Locate the cell with the specified text and output its [x, y] center coordinate. 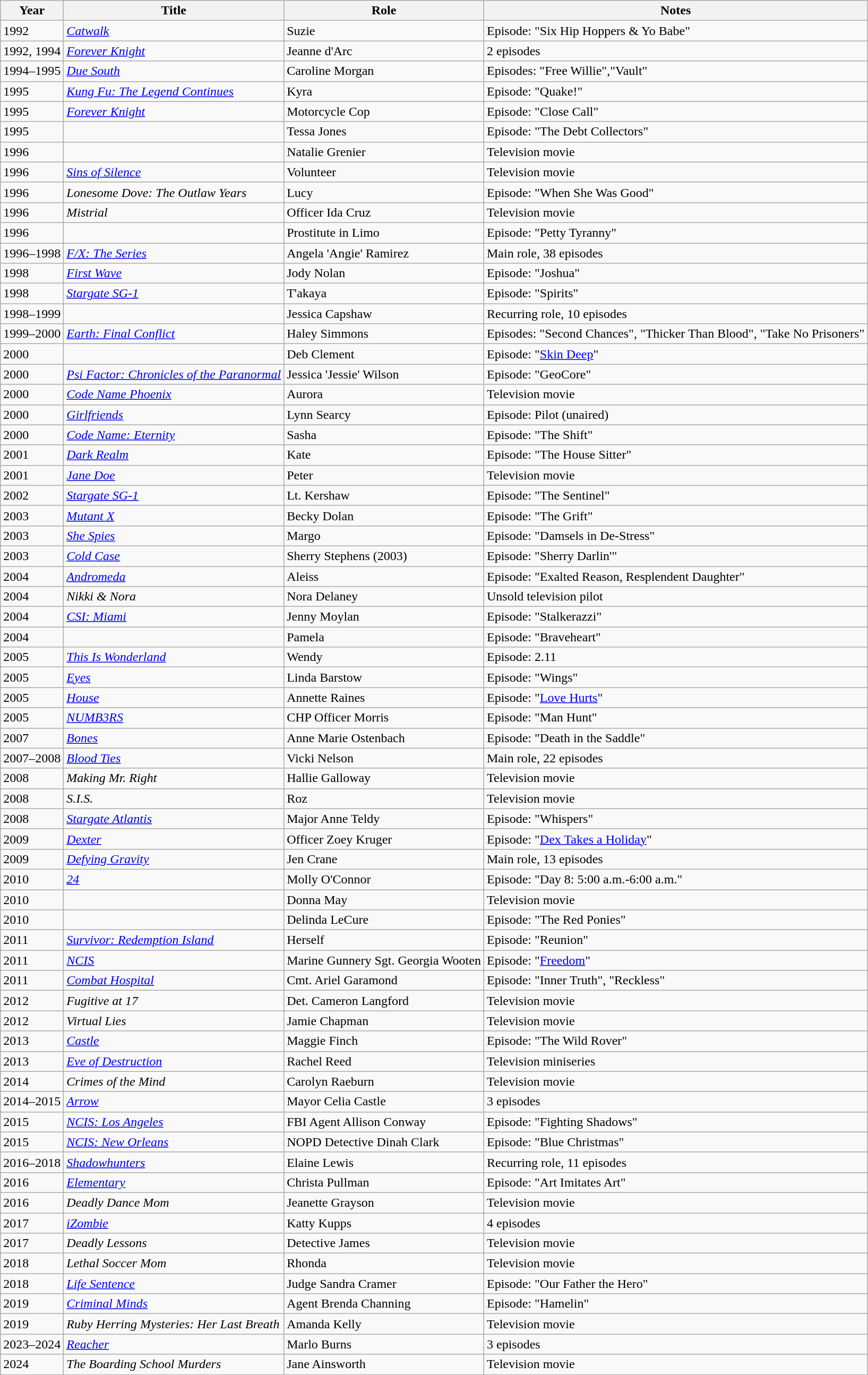
Episode: "Inner Truth", "Reckless" [675, 981]
Crimes of the Mind [174, 1081]
Vicki Nelson [384, 758]
Episode: "Dex Takes a Holiday" [675, 839]
Sins of Silence [174, 172]
Episode: "Sherry Darlin'" [675, 556]
Episode: Pilot (unaired) [675, 415]
Episode: "Our Father the Hero" [675, 1284]
Deadly Dance Mom [174, 1202]
NCIS: Los Angeles [174, 1122]
Rachel Reed [384, 1061]
Episode: "Stalkerazzi" [675, 617]
Suzie [384, 31]
Arrow [174, 1102]
Main role, 22 episodes [675, 758]
Episode: "GeoCore" [675, 374]
The Boarding School Murders [174, 1364]
Combat Hospital [174, 981]
Girlfriends [174, 415]
Volunteer [384, 172]
Becky Dolan [384, 515]
2007–2008 [32, 758]
Psi Factor: Chronicles of the Paranormal [174, 374]
Lonesome Dove: The Outlaw Years [174, 192]
Nikki & Nora [174, 597]
House [174, 698]
Jane Ainsworth [384, 1364]
2024 [32, 1364]
Sasha [384, 435]
Kung Fu: The Legend Continues [174, 91]
Recurring role, 10 episodes [675, 314]
Marlo Burns [384, 1344]
First Wave [174, 273]
Peter [384, 475]
Survivor: Redemption Island [174, 940]
This Is Wonderland [174, 657]
CSI: Miami [174, 617]
Jenny Moylan [384, 617]
Elaine Lewis [384, 1162]
Episode: "Freedom" [675, 960]
Tessa Jones [384, 132]
She Spies [174, 536]
Haley Simmons [384, 334]
Episode: "Death in the Saddle" [675, 738]
Cold Case [174, 556]
Christa Pullman [384, 1182]
Main role, 13 episodes [675, 859]
Episode: "The Wild Rover" [675, 1041]
Making Mr. Right [174, 778]
Carolyn Raeburn [384, 1081]
Due South [174, 71]
Cmt. Ariel Garamond [384, 981]
Catwalk [174, 31]
Amanda Kelly [384, 1324]
NCIS [174, 960]
Episode: "Day 8: 5:00 a.m.-6:00 a.m." [675, 879]
Lt. Kershaw [384, 495]
1992, 1994 [32, 51]
Dexter [174, 839]
CHP Officer Morris [384, 718]
Mistrial [174, 212]
Ruby Herring Mysteries: Her Last Breath [174, 1324]
2 episodes [675, 51]
Episode: "The Debt Collectors" [675, 132]
Defying Gravity [174, 859]
NUMB3RS [174, 718]
Episode: "The House Sitter" [675, 455]
Detective James [384, 1243]
Code Name: Eternity [174, 435]
Jen Crane [384, 859]
NCIS: New Orleans [174, 1142]
Episode: "Love Hurts" [675, 698]
Officer Ida Cruz [384, 212]
Pamela [384, 637]
Episode: "Quake!" [675, 91]
Television miniseries [675, 1061]
Officer Zoey Kruger [384, 839]
Marine Gunnery Sgt. Georgia Wooten [384, 960]
Det. Cameron Langford [384, 1001]
Episodes: "Free Willie","Vault" [675, 71]
Lucy [384, 192]
Jessica Capshaw [384, 314]
Mutant X [174, 515]
Episode: "Man Hunt" [675, 718]
Notes [675, 11]
1998–1999 [32, 314]
Criminal Minds [174, 1304]
Recurring role, 11 episodes [675, 1162]
Stargate Atlantis [174, 819]
Episode: 2.11 [675, 657]
2023–2024 [32, 1344]
Aurora [384, 394]
1999–2000 [32, 334]
Episode: "Fighting Shadows" [675, 1122]
Year [32, 11]
24 [174, 879]
Castle [174, 1041]
Maggie Finch [384, 1041]
Judge Sandra Cramer [384, 1284]
Episode: "Art Imitates Art" [675, 1182]
Virtual Lies [174, 1021]
Katty Kupps [384, 1223]
Title [174, 11]
2002 [32, 495]
2016–2018 [32, 1162]
2007 [32, 738]
2014 [32, 1081]
1996–1998 [32, 253]
Agent Brenda Channing [384, 1304]
Wendy [384, 657]
Dark Realm [174, 455]
Hallie Galloway [384, 778]
Episode: "Whispers" [675, 819]
iZombie [174, 1223]
Unsold television pilot [675, 597]
Jeanne d'Arc [384, 51]
2014–2015 [32, 1102]
Anne Marie Ostenbach [384, 738]
Linda Barstow [384, 677]
Natalie Grenier [384, 152]
Reacher [174, 1344]
Episode: "Close Call" [675, 111]
Jamie Chapman [384, 1021]
Lethal Soccer Mom [174, 1264]
Episode: "The Shift" [675, 435]
Motorcycle Cop [384, 111]
Episode: "Braveheart" [675, 637]
Episode: "Damsels in De-Stress" [675, 536]
Mayor Celia Castle [384, 1102]
F/X: The Series [174, 253]
Jody Nolan [384, 273]
1992 [32, 31]
Rhonda [384, 1264]
Deb Clement [384, 354]
Major Anne Teldy [384, 819]
Shadowhunters [174, 1162]
NOPD Detective Dinah Clark [384, 1142]
Donna May [384, 900]
Molly O'Connor [384, 879]
Main role, 38 episodes [675, 253]
Eve of Destruction [174, 1061]
Episode: "Six Hip Hoppers & Yo Babe" [675, 31]
Role [384, 11]
Jeanette Grayson [384, 1202]
Nora Delaney [384, 597]
Margo [384, 536]
Sherry Stephens (2003) [384, 556]
Life Sentence [174, 1284]
Episode: "The Red Ponies" [675, 920]
Episode: "When She Was Good" [675, 192]
S.I.S. [174, 798]
Kyra [384, 91]
Episode: "Petty Tyranny" [675, 233]
T'akaya [384, 294]
Delinda LeCure [384, 920]
FBI Agent Allison Conway [384, 1122]
Earth: Final Conflict [174, 334]
Jessica 'Jessie' Wilson [384, 374]
Kate [384, 455]
Prostitute in Limo [384, 233]
Episode: "Exalted Reason, Resplendent Daughter" [675, 576]
Episode: "Skin Deep" [675, 354]
Caroline Morgan [384, 71]
Roz [384, 798]
Episode: "Wings" [675, 677]
Episode: "Joshua" [675, 273]
Eyes [174, 677]
Episode: "Spirits" [675, 294]
Andromeda [174, 576]
Episode: "The Grift" [675, 515]
Blood Ties [174, 758]
Angela 'Angie' Ramirez [384, 253]
Annette Raines [384, 698]
Bones [174, 738]
Fugitive at 17 [174, 1001]
Episode: "The Sentinel" [675, 495]
Episode: "Reunion" [675, 940]
1994–1995 [32, 71]
Elementary [174, 1182]
4 episodes [675, 1223]
Herself [384, 940]
Aleiss [384, 576]
Jane Doe [174, 475]
Episode: "Blue Christmas" [675, 1142]
Episode: "Hamelin" [675, 1304]
Deadly Lessons [174, 1243]
Code Name Phoenix [174, 394]
Lynn Searcy [384, 415]
Episodes: "Second Chances", "Thicker Than Blood", "Take No Prisoners" [675, 334]
